Extract the [X, Y] coordinate from the center of the cell holding the provided text.  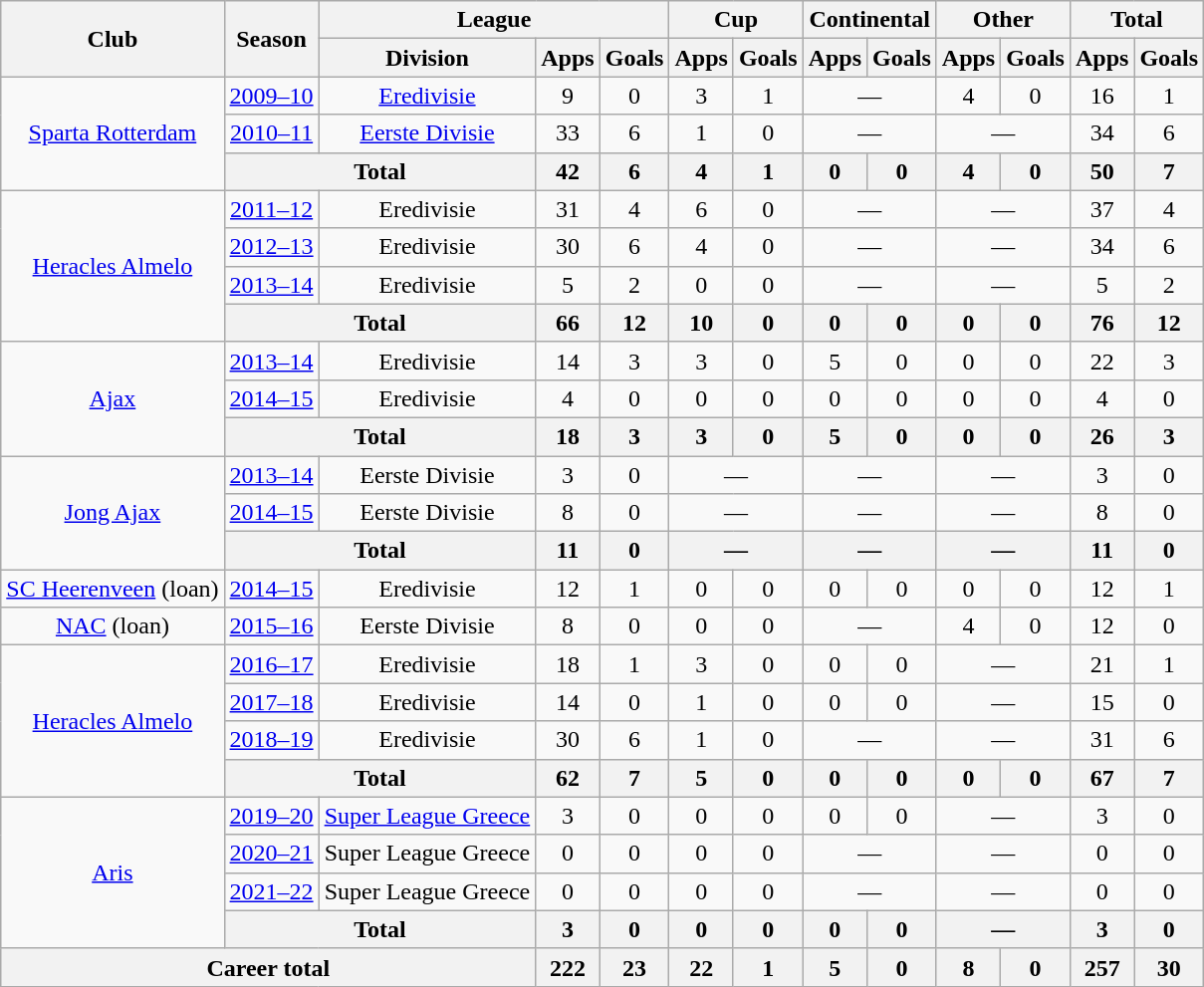
2019–20 [271, 816]
16 [1101, 96]
26 [1101, 436]
23 [634, 967]
2010–11 [271, 133]
33 [568, 133]
9 [568, 96]
Division [427, 58]
2009–10 [271, 96]
62 [568, 778]
67 [1101, 778]
2020–21 [271, 854]
10 [701, 323]
Sparta Rotterdam [113, 133]
2017–18 [271, 702]
Club [113, 39]
SC Heerenveen (loan) [113, 589]
Continental [869, 20]
21 [1101, 664]
Ajax [113, 398]
Jong Ajax [113, 513]
76 [1101, 323]
15 [1101, 702]
Aris [113, 872]
50 [1101, 171]
222 [568, 967]
42 [568, 171]
257 [1101, 967]
2012–13 [271, 247]
2015–16 [271, 626]
2016–17 [271, 664]
Career total [269, 967]
2011–12 [271, 209]
37 [1101, 209]
66 [568, 323]
League [494, 20]
Cup [736, 20]
Season [271, 39]
2018–19 [271, 740]
Other [1003, 20]
NAC (loan) [113, 626]
2021–22 [271, 891]
